Identify which cell holds the provided text, then report its [x, y] central coordinate. 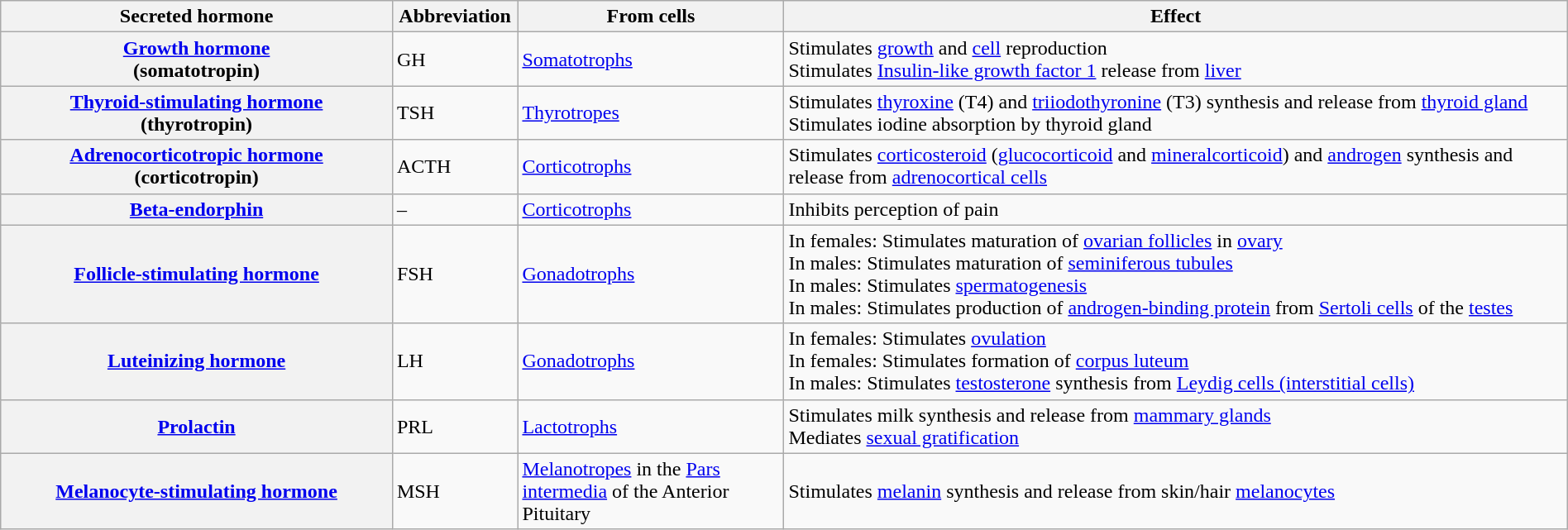
Thyrotropes [651, 112]
TSH [455, 112]
FSH [455, 275]
Beta-endorphin [197, 209]
Thyroid-stimulating hormone (thyrotropin) [197, 112]
GH [455, 60]
MSH [455, 491]
Melanotropes in the Pars intermedia of the Anterior Pituitary [651, 491]
– [455, 209]
From cells [651, 17]
Stimulates growth and cell reproduction Stimulates Insulin-like growth factor 1 release from liver [1176, 60]
Lactotrophs [651, 427]
Stimulates corticosteroid (glucocorticoid and mineralcorticoid) and androgen synthesis and release from adrenocortical cells [1176, 167]
Melanocyte-stimulating hormone [197, 491]
Stimulates melanin synthesis and release from skin/hair melanocytes [1176, 491]
ACTH [455, 167]
Stimulates thyroxine (T4) and triiodothyronine (T3) synthesis and release from thyroid gland Stimulates iodine absorption by thyroid gland [1176, 112]
Prolactin [197, 427]
Growth hormone (somatotropin) [197, 60]
PRL [455, 427]
LH [455, 361]
Luteinizing hormone [197, 361]
Abbreviation [455, 17]
Inhibits perception of pain [1176, 209]
Follicle-stimulating hormone [197, 275]
Effect [1176, 17]
Somatotrophs [651, 60]
Adrenocorticotropic hormone (corticotropin) [197, 167]
Secreted hormone [197, 17]
Stimulates milk synthesis and release from mammary glands Mediates sexual gratification [1176, 427]
